Return [x, y] of the center of cell containing provided text 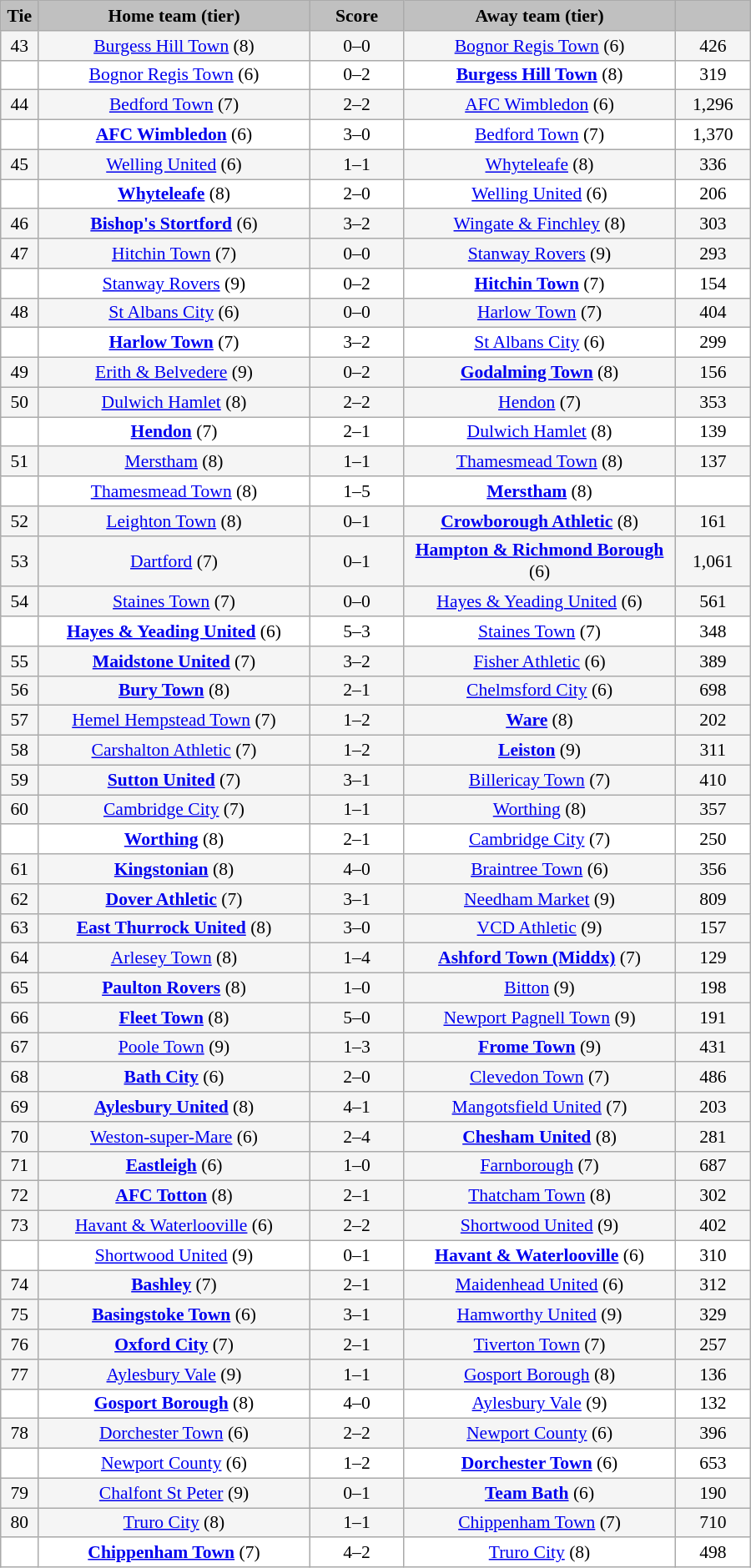
281 [713, 1137]
Oxford City (7) [174, 1344]
Thatcham Town (8) [540, 1196]
161 [713, 521]
Hampton & Richmond Borough (6) [540, 560]
137 [713, 462]
61 [20, 869]
198 [713, 988]
1–3 [356, 1048]
71 [20, 1166]
2–4 [356, 1137]
698 [713, 691]
1,061 [713, 560]
74 [20, 1285]
Weston-super-Mare (6) [174, 1137]
Chesham United (8) [540, 1137]
69 [20, 1107]
Bitton (9) [540, 988]
653 [713, 1464]
Hemel Hempstead Town (7) [174, 721]
Carshalton Athletic (7) [174, 751]
Fisher Athletic (6) [540, 661]
Bury Town (8) [174, 691]
55 [20, 661]
52 [20, 521]
48 [20, 313]
73 [20, 1226]
129 [713, 958]
Wingate & Finchley (8) [540, 224]
Dartford (7) [174, 560]
Bath City (6) [174, 1078]
51 [20, 462]
75 [20, 1315]
Bashley (7) [174, 1285]
67 [20, 1048]
Dover Athletic (7) [174, 899]
293 [713, 254]
Team Bath (6) [540, 1493]
70 [20, 1137]
404 [713, 313]
Ware (8) [540, 721]
Godalming Town (8) [540, 373]
Basingstoke Town (6) [174, 1315]
65 [20, 988]
356 [713, 869]
687 [713, 1166]
60 [20, 810]
302 [713, 1196]
62 [20, 899]
43 [20, 46]
426 [713, 46]
1,370 [713, 135]
Erith & Belvedere (9) [174, 373]
Poole Town (9) [174, 1048]
54 [20, 602]
486 [713, 1078]
809 [713, 899]
561 [713, 602]
329 [713, 1315]
Newport Pagnell Town (9) [540, 1018]
132 [713, 1404]
47 [20, 254]
49 [20, 373]
Clevedon Town (7) [540, 1078]
Tie [20, 16]
353 [713, 402]
Leighton Town (8) [174, 521]
Ashford Town (Middx) (7) [540, 958]
Leiston (9) [540, 751]
389 [713, 661]
257 [713, 1344]
Chalfont St Peter (9) [174, 1493]
63 [20, 928]
Billericay Town (7) [540, 780]
310 [713, 1255]
311 [713, 751]
East Thurrock United (8) [174, 928]
77 [20, 1375]
203 [713, 1107]
Bishop's Stortford (6) [174, 224]
Mangotsfield United (7) [540, 1107]
Maidenhead United (6) [540, 1285]
410 [713, 780]
710 [713, 1523]
Score [356, 16]
58 [20, 751]
44 [20, 105]
Chelmsford City (6) [540, 691]
76 [20, 1344]
59 [20, 780]
Kingstonian (8) [174, 869]
357 [713, 810]
Crowborough Athletic (8) [540, 521]
1–5 [356, 491]
5–0 [356, 1018]
303 [713, 224]
Needham Market (9) [540, 899]
72 [20, 1196]
336 [713, 164]
157 [713, 928]
312 [713, 1285]
Fleet Town (8) [174, 1018]
Home team (tier) [174, 16]
154 [713, 284]
Eastleigh (6) [174, 1166]
Braintree Town (6) [540, 869]
Maidstone United (7) [174, 661]
VCD Athletic (9) [540, 928]
402 [713, 1226]
348 [713, 631]
AFC Totton (8) [174, 1196]
Sutton United (7) [174, 780]
57 [20, 721]
202 [713, 721]
46 [20, 224]
64 [20, 958]
319 [713, 75]
5–3 [356, 631]
Farnborough (7) [540, 1166]
Arlesey Town (8) [174, 958]
206 [713, 194]
53 [20, 560]
Hamworthy United (9) [540, 1315]
66 [20, 1018]
Frome Town (9) [540, 1048]
431 [713, 1048]
Away team (tier) [540, 16]
156 [713, 373]
68 [20, 1078]
56 [20, 691]
250 [713, 840]
1–4 [356, 958]
136 [713, 1375]
78 [20, 1434]
299 [713, 343]
191 [713, 1018]
79 [20, 1493]
Tiverton Town (7) [540, 1344]
80 [20, 1523]
4–1 [356, 1107]
498 [713, 1553]
45 [20, 164]
4–2 [356, 1553]
Paulton Rovers (8) [174, 988]
50 [20, 402]
190 [713, 1493]
Aylesbury United (8) [174, 1107]
1,296 [713, 105]
396 [713, 1434]
139 [713, 432]
